Capture the cell that displays the provided text and extract its (x, y) central coordinate. 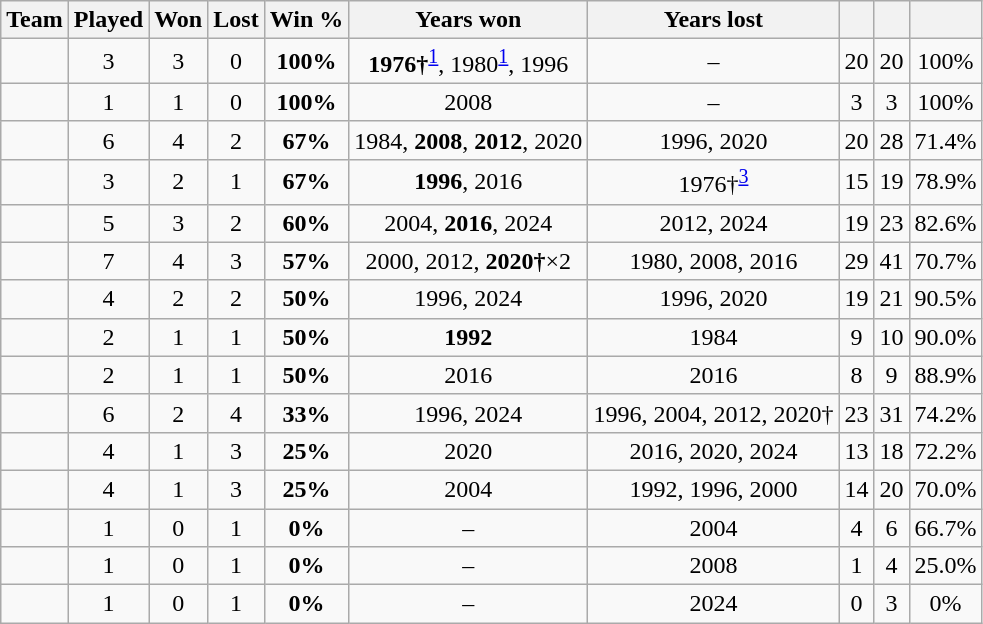
90.5% (946, 299)
Team (35, 20)
2000, 2012, 2020†×2 (468, 261)
28 (892, 140)
13 (856, 451)
2004, 2016, 2024 (468, 223)
29 (856, 261)
Played (108, 20)
1984 (714, 337)
21 (892, 299)
Win % (306, 20)
2020 (468, 451)
10 (892, 337)
1976†3 (714, 182)
70.0% (946, 489)
25.0% (946, 566)
2016, 2020, 2024 (714, 451)
88.9% (946, 375)
1992, 1996, 2000 (714, 489)
57% (306, 261)
1996, 2004, 2012, 2020† (714, 413)
1980, 2008, 2016 (714, 261)
Won (178, 20)
66.7% (946, 528)
14 (856, 489)
82.6% (946, 223)
2012, 2024 (714, 223)
1996, 2016 (468, 182)
7 (108, 261)
90.0% (946, 337)
71.4% (946, 140)
60% (306, 223)
78.9% (946, 182)
1984, 2008, 2012, 2020 (468, 140)
8 (856, 375)
Years won (468, 20)
74.2% (946, 413)
Years lost (714, 20)
5 (108, 223)
1976†1, 19801, 1996 (468, 62)
Lost (236, 20)
31 (892, 413)
72.2% (946, 451)
41 (892, 261)
2024 (714, 604)
1992 (468, 337)
70.7% (946, 261)
33% (306, 413)
18 (892, 451)
15 (856, 182)
